Detect which cell encompasses the target text, then output its (x, y) center coordinate. 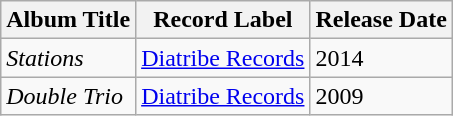
2014 (381, 58)
Album Title (68, 20)
2009 (381, 96)
Stations (68, 58)
Record Label (223, 20)
Release Date (381, 20)
Double Trio (68, 96)
